Output the (X, Y) coordinate of the center of the cell containing the given text.  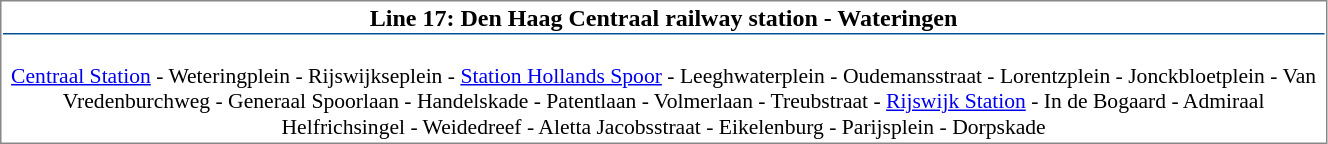
Line 17: Den Haag Centraal railway station - Wateringen (664, 19)
